Capture the cell that displays the provided text and extract its (X, Y) central coordinate. 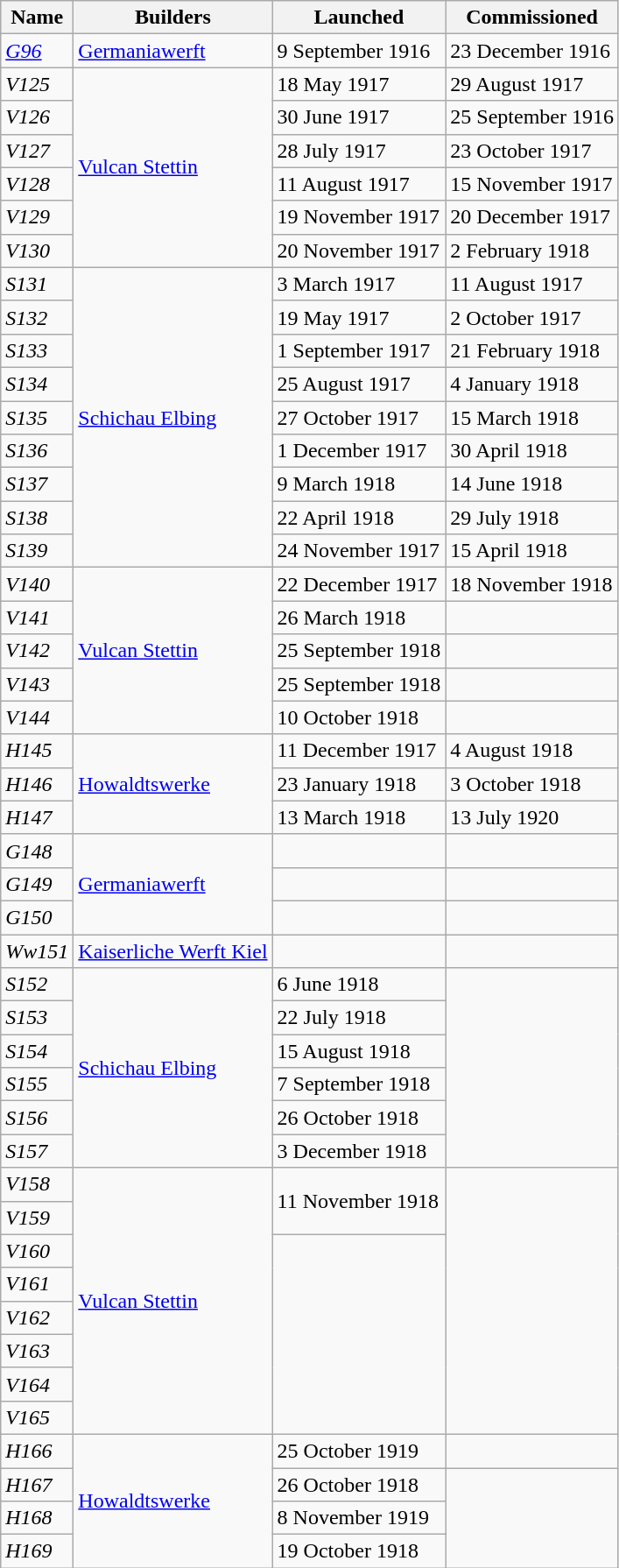
20 November 1917 (359, 251)
19 November 1917 (359, 217)
G150 (37, 917)
23 October 1917 (532, 151)
13 July 1920 (532, 817)
14 June 1918 (532, 484)
4 January 1918 (532, 384)
H146 (37, 784)
V143 (37, 684)
24 November 1917 (359, 551)
V163 (37, 1351)
26 March 1918 (359, 618)
1 September 1917 (359, 350)
18 May 1917 (359, 84)
V164 (37, 1384)
23 December 1916 (532, 51)
3 March 1917 (359, 284)
Commissioned (532, 18)
11 December 1917 (359, 751)
10 October 1918 (359, 717)
2 February 1918 (532, 251)
11 November 1918 (359, 1201)
3 October 1918 (532, 784)
25 August 1917 (359, 384)
H166 (37, 1451)
S153 (37, 1018)
V159 (37, 1218)
V127 (37, 151)
S134 (37, 384)
15 November 1917 (532, 184)
7 September 1918 (359, 1084)
15 March 1918 (532, 418)
H169 (37, 1551)
19 October 1918 (359, 1551)
H147 (37, 817)
S154 (37, 1051)
2 October 1917 (532, 317)
V162 (37, 1317)
30 June 1917 (359, 117)
S138 (37, 518)
29 August 1917 (532, 84)
V144 (37, 717)
G148 (37, 851)
G96 (37, 51)
Builders (173, 18)
S157 (37, 1151)
4 August 1918 (532, 751)
28 July 1917 (359, 151)
15 August 1918 (359, 1051)
20 December 1917 (532, 217)
S156 (37, 1118)
V128 (37, 184)
S131 (37, 284)
V129 (37, 217)
27 October 1917 (359, 418)
25 September 1916 (532, 117)
3 December 1918 (359, 1151)
23 January 1918 (359, 784)
30 April 1918 (532, 451)
V126 (37, 117)
S139 (37, 551)
22 April 1918 (359, 518)
S135 (37, 418)
V142 (37, 651)
S137 (37, 484)
V140 (37, 584)
19 May 1917 (359, 317)
S133 (37, 350)
V160 (37, 1251)
H168 (37, 1518)
29 July 1918 (532, 518)
S132 (37, 317)
G149 (37, 884)
8 November 1919 (359, 1518)
V130 (37, 251)
13 March 1918 (359, 817)
V158 (37, 1184)
22 July 1918 (359, 1018)
1 December 1917 (359, 451)
H145 (37, 751)
V125 (37, 84)
22 December 1917 (359, 584)
Kaiserliche Werft Kiel (173, 950)
S155 (37, 1084)
Ww151 (37, 950)
6 June 1918 (359, 985)
18 November 1918 (532, 584)
Name (37, 18)
15 April 1918 (532, 551)
H167 (37, 1485)
S136 (37, 451)
Launched (359, 18)
25 October 1919 (359, 1451)
V141 (37, 618)
V161 (37, 1284)
9 March 1918 (359, 484)
V165 (37, 1417)
S152 (37, 985)
9 September 1916 (359, 51)
21 February 1918 (532, 350)
